Pinpoint the cell where the given text exists, returning its [X, Y] midpoint coordinate. 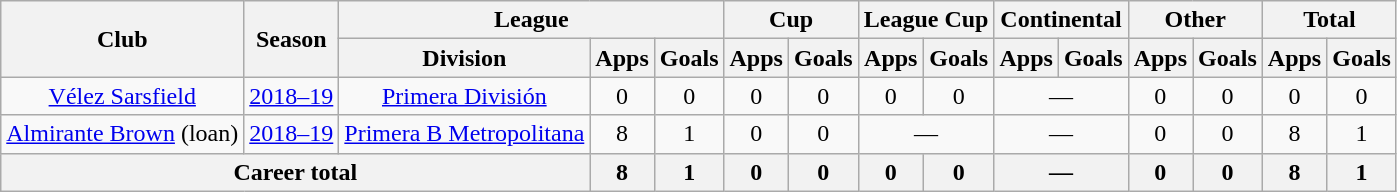
Club [122, 39]
Continental [1061, 20]
Total [1329, 20]
League Cup [926, 20]
Almirante Brown (loan) [122, 134]
League [532, 20]
Vélez Sarsfield [122, 96]
Division [464, 58]
Primera División [464, 96]
Primera B Metropolitana [464, 134]
Career total [296, 172]
Season [292, 39]
Other [1195, 20]
Cup [791, 20]
